Detect which cell encompasses the target text, then output its (X, Y) center coordinate. 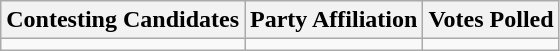
Party Affiliation (334, 20)
Votes Polled (491, 20)
Contesting Candidates (123, 20)
